Return the [x, y] coordinate for the center point of the cell that contains the specified text.  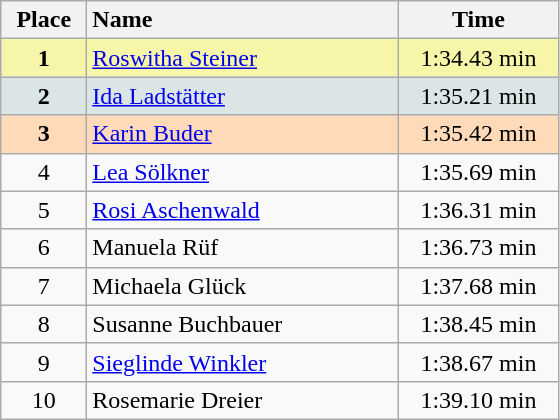
Rosemarie Dreier [242, 400]
1:38.67 min [478, 362]
Ida Ladstätter [242, 96]
3 [44, 134]
2 [44, 96]
1:35.69 min [478, 172]
Susanne Buchbauer [242, 324]
4 [44, 172]
8 [44, 324]
Time [478, 20]
1:36.73 min [478, 248]
1:34.43 min [478, 58]
1:35.21 min [478, 96]
Manuela Rüf [242, 248]
Roswitha Steiner [242, 58]
9 [44, 362]
Sieglinde Winkler [242, 362]
Name [242, 20]
1:37.68 min [478, 286]
Place [44, 20]
1 [44, 58]
1:35.42 min [478, 134]
Michaela Glück [242, 286]
5 [44, 210]
1:39.10 min [478, 400]
6 [44, 248]
Karin Buder [242, 134]
1:36.31 min [478, 210]
7 [44, 286]
1:38.45 min [478, 324]
Rosi Aschenwald [242, 210]
10 [44, 400]
Lea Sölkner [242, 172]
